Capture the cell that displays the provided text and extract its [x, y] central coordinate. 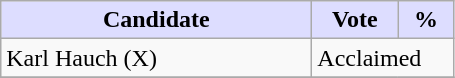
% [426, 20]
Vote [355, 20]
Karl Hauch (X) [156, 58]
Acclaimed [383, 58]
Candidate [156, 20]
